Scan for the cell matching the given text and deliver its [X, Y] coordinate at center. 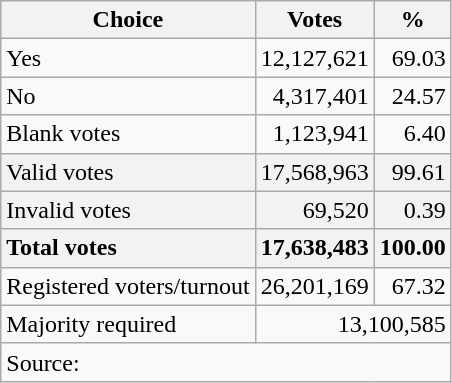
Votes [314, 20]
69,520 [314, 210]
Source: [226, 362]
17,568,963 [314, 172]
67.32 [412, 286]
Valid votes [128, 172]
100.00 [412, 248]
Majority required [128, 324]
13,100,585 [353, 324]
12,127,621 [314, 58]
Yes [128, 58]
4,317,401 [314, 96]
24.57 [412, 96]
Choice [128, 20]
1,123,941 [314, 134]
Blank votes [128, 134]
99.61 [412, 172]
6.40 [412, 134]
Registered voters/turnout [128, 286]
26,201,169 [314, 286]
0.39 [412, 210]
Invalid votes [128, 210]
17,638,483 [314, 248]
69.03 [412, 58]
% [412, 20]
Total votes [128, 248]
No [128, 96]
